Identify which cell holds the provided text, then report its [x, y] central coordinate. 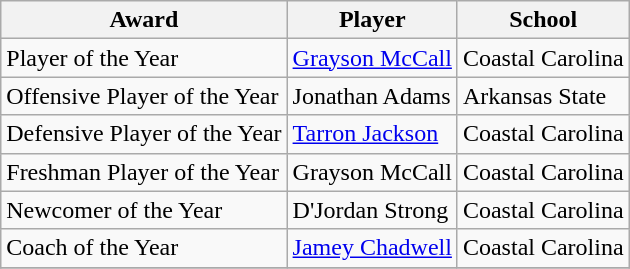
Arkansas State [543, 96]
School [543, 20]
Defensive Player of the Year [144, 134]
Offensive Player of the Year [144, 96]
Player of the Year [144, 58]
Newcomer of the Year [144, 210]
Player [372, 20]
D'Jordan Strong [372, 210]
Tarron Jackson [372, 134]
Coach of the Year [144, 248]
Freshman Player of the Year [144, 172]
Jonathan Adams [372, 96]
Award [144, 20]
Jamey Chadwell [372, 248]
